Output the [X, Y] coordinate of the center of the cell containing the given text.  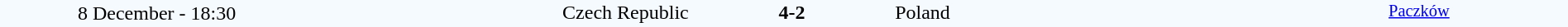
4-2 [791, 12]
Poland [1082, 12]
Czech Republic [501, 12]
Paczków [1419, 13]
8 December - 18:30 [157, 13]
